Identify which cell holds the provided text, then report its [X, Y] central coordinate. 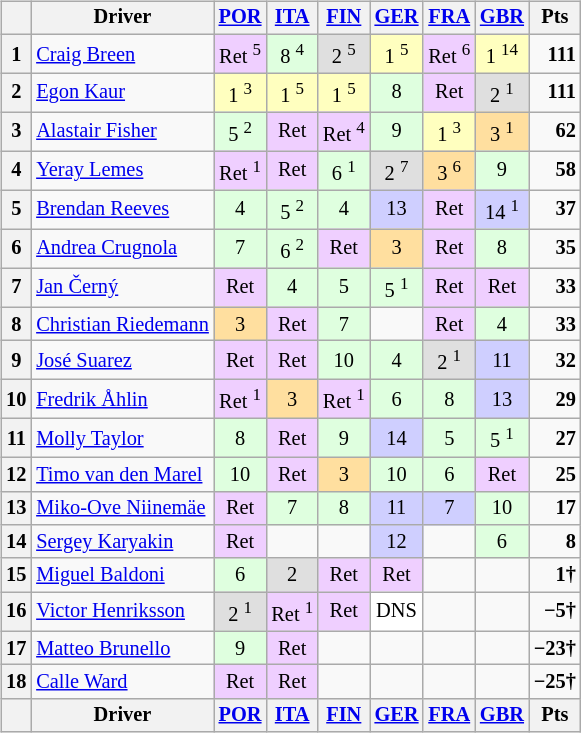
32 [555, 360]
Matteo Brunello [122, 648]
José Suarez [122, 360]
29 [555, 400]
18 [16, 682]
8 4 [292, 54]
Jan Černý [122, 288]
Sergey Karyakin [122, 542]
Miko-Ove Niinemäe [122, 508]
Fredrik Åhlin [122, 400]
27 [555, 438]
58 [555, 170]
Molly Taylor [122, 438]
3 1 [502, 132]
−23† [555, 648]
16 [16, 612]
1 14 [502, 54]
Ret 5 [240, 54]
3 6 [449, 170]
25 [555, 474]
Ret 4 [344, 132]
62 [555, 132]
−5† [555, 612]
37 [555, 210]
6 1 [344, 170]
Yeray Lemes [122, 170]
Brendan Reeves [122, 210]
Calle Ward [122, 682]
15 [16, 575]
2 5 [344, 54]
35 [555, 248]
1 [16, 54]
Miguel Baldoni [122, 575]
2 7 [397, 170]
Alastair Fisher [122, 132]
Egon Kaur [122, 92]
Christian Riedemann [122, 324]
Andrea Crugnola [122, 248]
−25† [555, 682]
Ret 6 [449, 54]
14 1 [502, 210]
DNS [397, 612]
1† [555, 575]
6 2 [292, 248]
Timo van den Marel [122, 474]
Victor Henriksson [122, 612]
Craig Breen [122, 54]
